Extract the [X, Y] coordinate from the center of the cell holding the provided text.  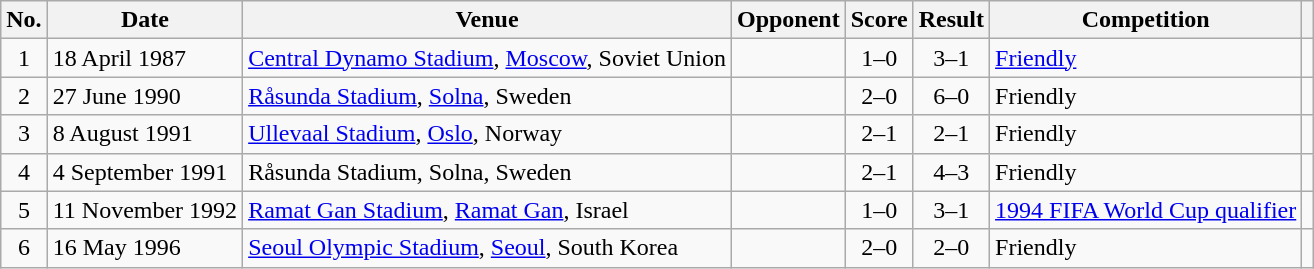
Competition [1146, 20]
5 [24, 210]
18 April 1987 [144, 58]
Opponent [788, 20]
Seoul Olympic Stadium, Seoul, South Korea [488, 248]
1 [24, 58]
Date [144, 20]
4 September 1991 [144, 172]
2 [24, 96]
Result [951, 20]
6 [24, 248]
No. [24, 20]
Central Dynamo Stadium, Moscow, Soviet Union [488, 58]
11 November 1992 [144, 210]
1994 FIFA World Cup qualifier [1146, 210]
Ullevaal Stadium, Oslo, Norway [488, 134]
27 June 1990 [144, 96]
8 August 1991 [144, 134]
Ramat Gan Stadium, Ramat Gan, Israel [488, 210]
16 May 1996 [144, 248]
4 [24, 172]
Venue [488, 20]
3 [24, 134]
4–3 [951, 172]
6–0 [951, 96]
Score [879, 20]
